Capture the cell that displays the provided text and extract its [X, Y] central coordinate. 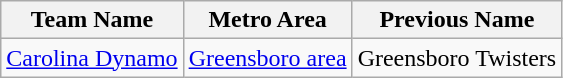
Metro Area [268, 20]
Previous Name [457, 20]
Greensboro Twisters [457, 58]
Team Name [92, 20]
Greensboro area [268, 58]
Carolina Dynamo [92, 58]
